Extract the [x, y] coordinate from the center of the cell holding the provided text.  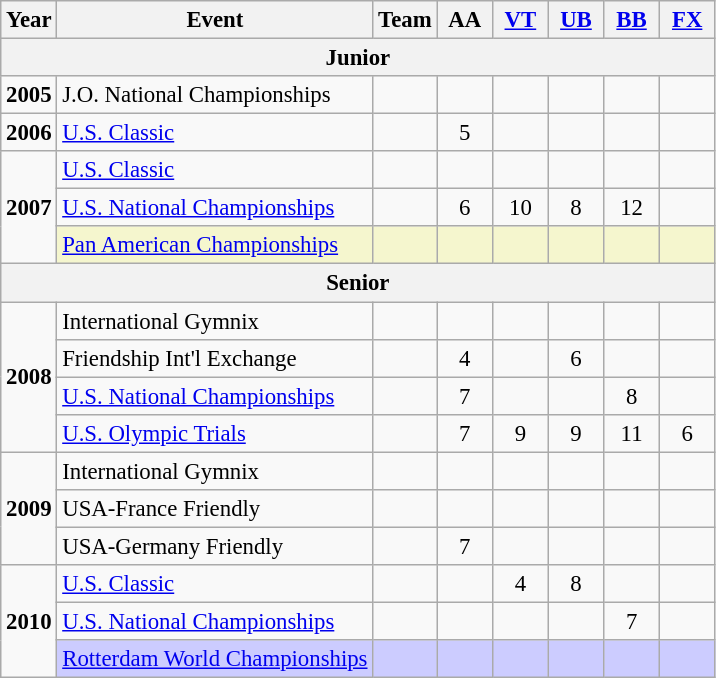
2008 [29, 377]
USA-Germany Friendly [215, 546]
USA-France Friendly [215, 509]
FX [687, 20]
Pan American Championships [215, 245]
5 [465, 133]
Rotterdam World Championships [215, 659]
AA [465, 20]
Team [405, 20]
Senior [358, 283]
Event [215, 20]
VT [521, 20]
2007 [29, 208]
2005 [29, 95]
Junior [358, 58]
12 [632, 208]
10 [521, 208]
11 [632, 433]
2009 [29, 508]
2010 [29, 622]
Friendship Int'l Exchange [215, 358]
BB [632, 20]
UB [576, 20]
J.O. National Championships [215, 95]
2006 [29, 133]
U.S. Olympic Trials [215, 433]
Year [29, 20]
